Provide the [x, y] coordinate of the cell's center where the given text is located.  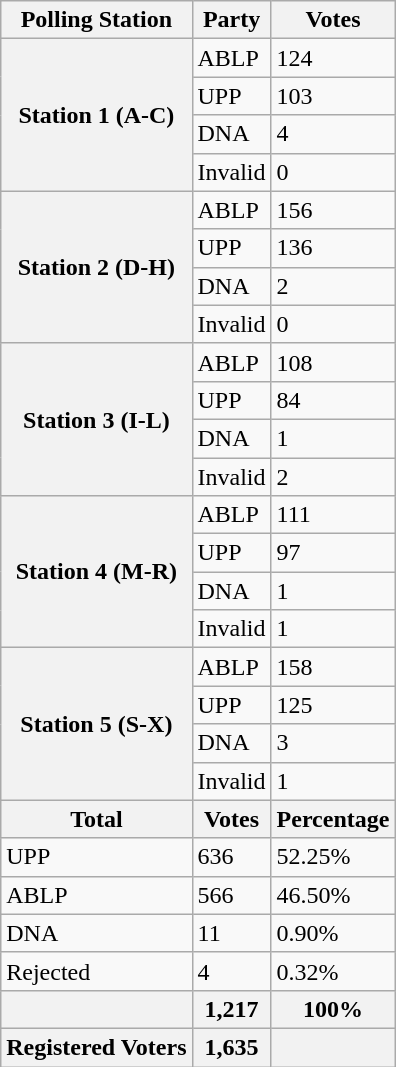
0.90% [333, 933]
103 [333, 96]
Station 2 (D-H) [96, 267]
Polling Station [96, 20]
Station 3 (I-L) [96, 419]
108 [333, 362]
Party [232, 20]
3 [333, 743]
97 [333, 553]
124 [333, 58]
136 [333, 248]
52.25% [333, 857]
11 [232, 933]
Rejected [96, 971]
111 [333, 515]
Station 4 (M-R) [96, 572]
0.32% [333, 971]
46.50% [333, 895]
156 [333, 210]
125 [333, 705]
Total [96, 819]
566 [232, 895]
84 [333, 400]
Registered Voters [96, 1047]
Station 1 (A-C) [96, 115]
Percentage [333, 819]
158 [333, 667]
636 [232, 857]
1,217 [232, 1009]
100% [333, 1009]
1,635 [232, 1047]
Station 5 (S-X) [96, 724]
